Capture the cell that displays the provided text and extract its [X, Y] central coordinate. 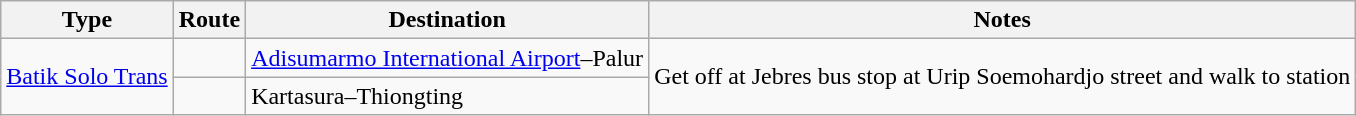
Batik Solo Trans [87, 77]
Route [209, 20]
Get off at Jebres bus stop at Urip Soemohardjo street and walk to station [1002, 77]
Notes [1002, 20]
Type [87, 20]
Kartasura–Thiongting [448, 96]
Adisumarmo International Airport–Palur [448, 58]
Destination [448, 20]
